Determine the (X, Y) coordinate at the center of the cell enclosing the given text.  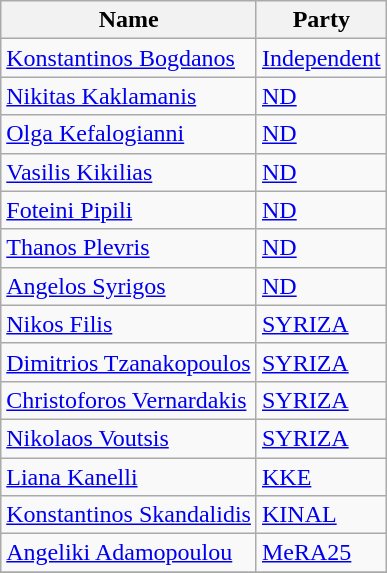
Thanos Plevris (129, 248)
Angeliki Adamopoulou (129, 553)
Liana Kanelli (129, 477)
Independent (321, 58)
Nikos Filis (129, 324)
Foteini Pipili (129, 210)
MeRA25 (321, 553)
Konstantinos Skandalidis (129, 515)
KKE (321, 477)
Vasilis Kikilias (129, 172)
Olga Kefalogianni (129, 134)
Konstantinos Bogdanos (129, 58)
Nikitas Kaklamanis (129, 96)
Dimitrios Tzanakopoulos (129, 362)
Nikolaos Voutsis (129, 438)
Christoforos Vernardakis (129, 400)
Angelos Syrigos (129, 286)
Name (129, 20)
Party (321, 20)
KINAL (321, 515)
